Determine the (x, y) coordinate at the center of the cell enclosing the given text.  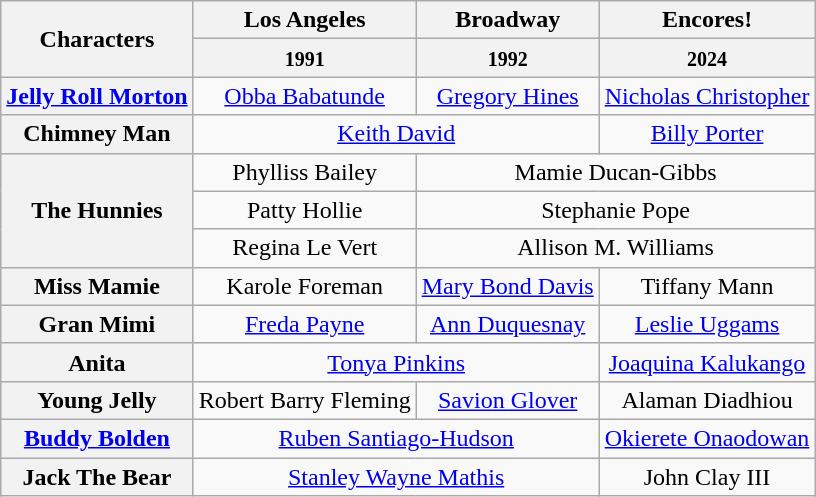
Buddy Bolden (97, 438)
Gran Mimi (97, 324)
The Hunnies (97, 210)
Karole Foreman (304, 286)
Ruben Santiago-Hudson (396, 438)
Phylliss Bailey (304, 172)
Robert Barry Fleming (304, 400)
1992 (508, 58)
Joaquina Kalukango (707, 362)
Keith David (396, 134)
Obba Babatunde (304, 96)
Nicholas Christopher (707, 96)
2024 (707, 58)
Miss Mamie (97, 286)
Freda Payne (304, 324)
Allison M. Williams (616, 248)
Alaman Diadhiou (707, 400)
Leslie Uggams (707, 324)
Jelly Roll Morton (97, 96)
Ann Duquesnay (508, 324)
Mamie Ducan-Gibbs (616, 172)
Billy Porter (707, 134)
Regina Le Vert (304, 248)
Los Angeles (304, 20)
Broadway (508, 20)
Savion Glover (508, 400)
Encores! (707, 20)
Tiffany Mann (707, 286)
Chimney Man (97, 134)
Anita (97, 362)
John Clay III (707, 477)
Young Jelly (97, 400)
Tonya Pinkins (396, 362)
1991 (304, 58)
Patty Hollie (304, 210)
Mary Bond Davis (508, 286)
Stanley Wayne Mathis (396, 477)
Stephanie Pope (616, 210)
Gregory Hines (508, 96)
Okierete Onaodowan (707, 438)
Jack The Bear (97, 477)
Characters (97, 39)
